Return the (X, Y) coordinate for the center point of the cell that contains the specified text.  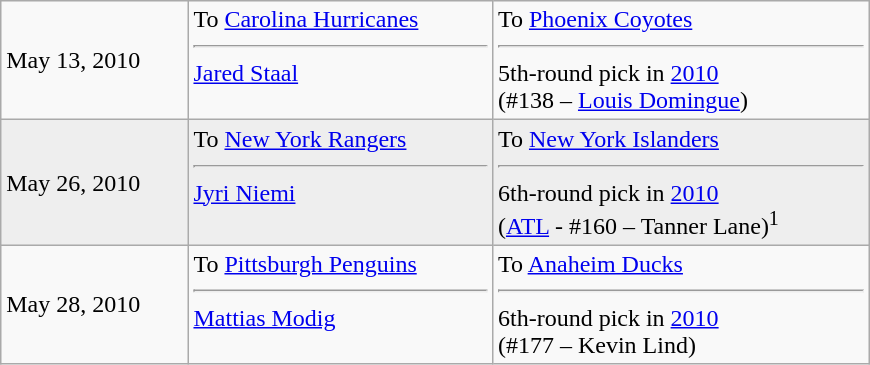
May 13, 2010 (94, 60)
To Carolina HurricanesJared Staal (340, 60)
To New York RangersJyri Niemi (340, 183)
May 26, 2010 (94, 183)
To Phoenix Coyotes5th-round pick in 2010(#138 – Louis Domingue) (680, 60)
To Pittsburgh PenguinsMattias Modig (340, 304)
May 28, 2010 (94, 304)
To Anaheim Ducks6th-round pick in 2010(#177 – Kevin Lind) (680, 304)
To New York Islanders6th-round pick in 2010(ATL - #160 – Tanner Lane)1 (680, 183)
